Pinpoint the cell where the given text exists, returning its [x, y] midpoint coordinate. 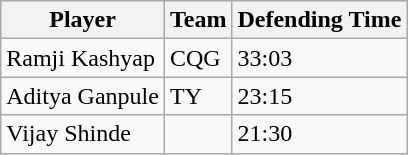
33:03 [320, 58]
Vijay Shinde [83, 134]
Team [198, 20]
CQG [198, 58]
Defending Time [320, 20]
Ramji Kashyap [83, 58]
Player [83, 20]
21:30 [320, 134]
Aditya Ganpule [83, 96]
TY [198, 96]
23:15 [320, 96]
